Locate the cell with the specified text and output its (x, y) center coordinate. 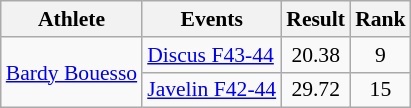
Rank (380, 19)
Events (212, 19)
20.38 (316, 55)
29.72 (316, 90)
Result (316, 19)
9 (380, 55)
Bardy Bouesso (72, 72)
Discus F43-44 (212, 55)
15 (380, 90)
Athlete (72, 19)
Javelin F42-44 (212, 90)
